Detect which cell encompasses the target text, then output its (X, Y) center coordinate. 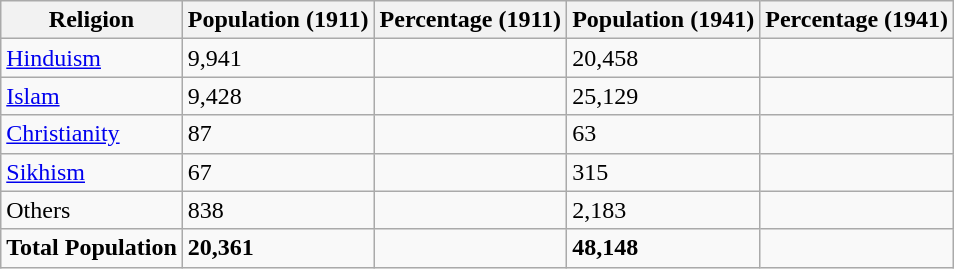
Percentage (1941) (857, 20)
Sikhism (92, 172)
63 (664, 134)
Islam (92, 96)
Others (92, 210)
48,148 (664, 248)
20,361 (278, 248)
20,458 (664, 58)
838 (278, 210)
Christianity (92, 134)
2,183 (664, 210)
Percentage (1911) (470, 20)
Population (1941) (664, 20)
Population (1911) (278, 20)
87 (278, 134)
Religion (92, 20)
67 (278, 172)
9,941 (278, 58)
315 (664, 172)
Total Population (92, 248)
Hinduism (92, 58)
25,129 (664, 96)
9,428 (278, 96)
